Output the [x, y] coordinate of the center of the cell containing the given text.  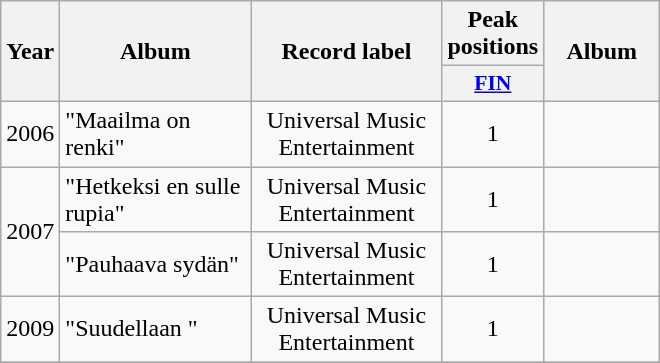
2007 [30, 231]
"Pauhaava sydän" [156, 264]
FIN [493, 84]
"Maailma on renki" [156, 134]
Peak positions [493, 34]
Record label [346, 52]
"Suudellaan " [156, 330]
Year [30, 52]
2009 [30, 330]
"Hetkeksi en sulle rupia" [156, 198]
2006 [30, 134]
